Provide the [x, y] coordinate of the cell's center where the given text is located.  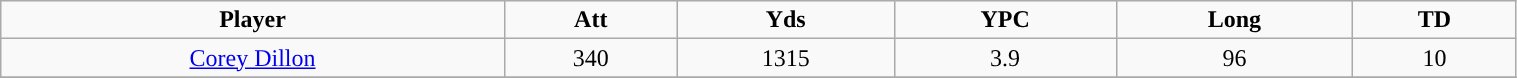
TD [1434, 20]
Att [590, 20]
340 [590, 58]
96 [1234, 58]
Yds [786, 20]
Corey Dillon [253, 58]
YPC [1005, 20]
Long [1234, 20]
3.9 [1005, 58]
1315 [786, 58]
10 [1434, 58]
Player [253, 20]
